Pinpoint the cell where the given text exists, returning its [X, Y] midpoint coordinate. 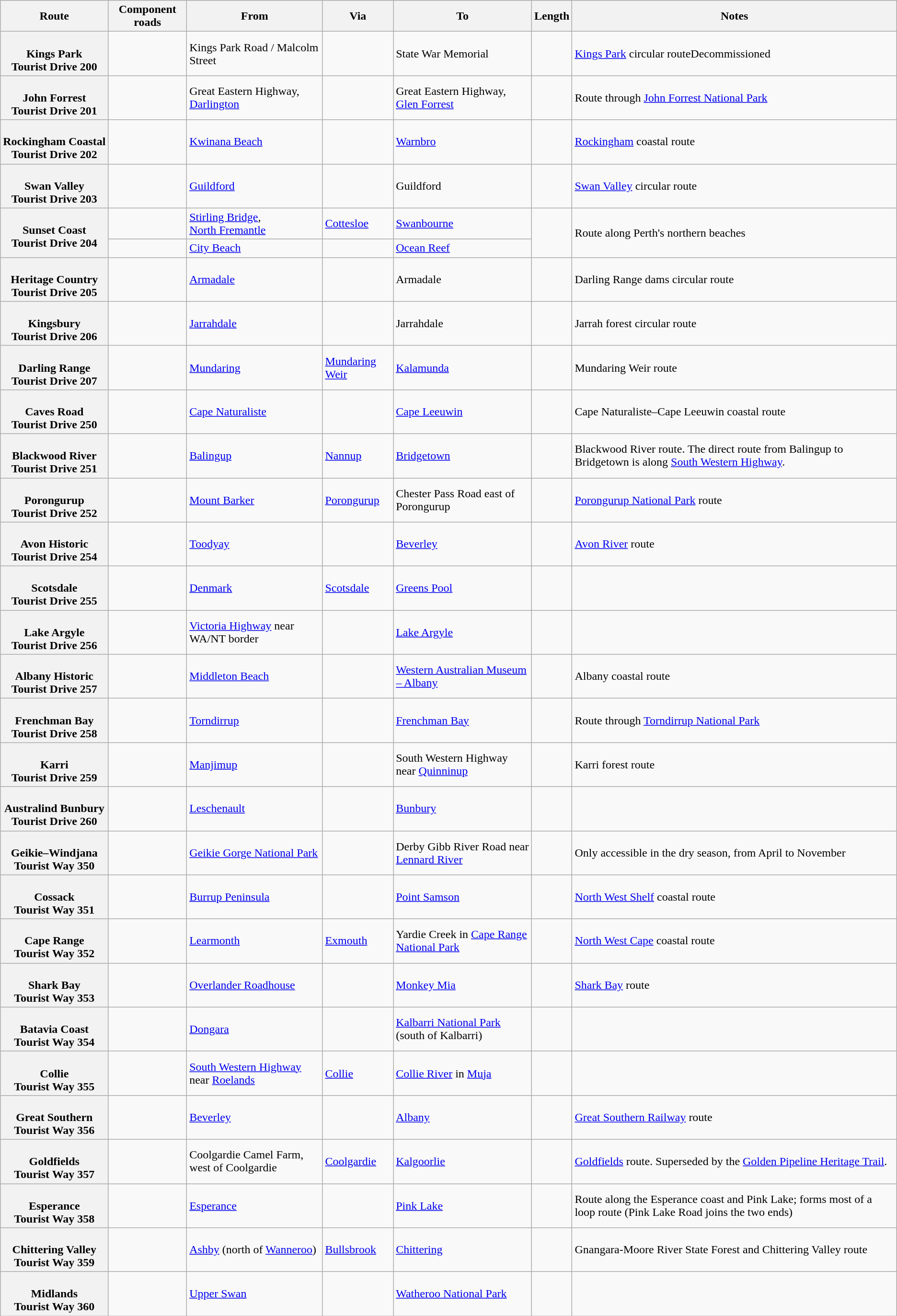
Component roads [148, 16]
Learmonth [255, 941]
South Western Highway near Quinninup [463, 765]
Coolgardie Camel Farm, west of Coolgardie [255, 1161]
Notes [734, 16]
Bridgetown [463, 456]
Mundaring Weir [358, 367]
Route through Torndirrup National Park [734, 721]
CossackTourist Way 351 [55, 897]
Swan Valley circular route [734, 186]
John ForrestTourist Drive 201 [55, 98]
Collie [358, 1073]
Mundaring [255, 367]
Warnbro [463, 142]
Cape Naturaliste [255, 412]
Darling RangeTourist Drive 207 [55, 367]
Gnangara-Moore River State Forest and Chittering Valley route [734, 1250]
State War Memorial [463, 54]
Leschenault [255, 809]
Route [55, 16]
Point Samson [463, 897]
Geikie Gorge National Park [255, 853]
Blackwood River route. The direct route from Balingup to Bridgetown is along South Western Highway. [734, 456]
Only accessible in the dry season, from April to November [734, 853]
Kings ParkTourist Drive 200 [55, 54]
Mundaring Weir route [734, 367]
Great SouthernTourist Way 356 [55, 1117]
Chester Pass Road east of Porongurup [463, 500]
Scotsdale [358, 588]
Torndirrup [255, 721]
Ocean Reef [463, 248]
From [255, 16]
CollieTourist Way 355 [55, 1073]
Route along Perth's northern beaches [734, 233]
Batavia CoastTourist Way 354 [55, 1029]
Watheroo National Park [463, 1294]
KarriTourist Drive 259 [55, 765]
Nannup [358, 456]
Rockingham coastal route [734, 142]
Toodyay [255, 544]
Bunbury [463, 809]
Frenchman BayTourist Drive 258 [55, 721]
GoldfieldsTourist Way 357 [55, 1161]
PorongurupTourist Drive 252 [55, 500]
Manjimup [255, 765]
To [463, 16]
Avon HistoricTourist Drive 254 [55, 544]
Albany [463, 1117]
MidlandsTourist Way 360 [55, 1294]
Sunset CoastTourist Drive 204 [55, 233]
Middleton Beach [255, 676]
North West Shelf coastal route [734, 897]
ScotsdaleTourist Drive 255 [55, 588]
EsperanceTourist Way 358 [55, 1205]
Upper Swan [255, 1294]
Bullsbrook [358, 1250]
Dongara [255, 1029]
Porongurup National Park route [734, 500]
Darling Range dams circular route [734, 279]
Swanbourne [463, 223]
Karri forest route [734, 765]
Albany HistoricTourist Drive 257 [55, 676]
Western Australian Museum – Albany [463, 676]
Lake Argyle [463, 632]
Collie River in Muja [463, 1073]
Swan ValleyTourist Drive 203 [55, 186]
Chittering [463, 1250]
South Western Highway near Roelands [255, 1073]
Overlander Roadhouse [255, 985]
Kalamunda [463, 367]
Heritage CountryTourist Drive 205 [55, 279]
Albany coastal route [734, 676]
Ashby (north of Wanneroo) [255, 1250]
Frenchman Bay [463, 721]
Avon River route [734, 544]
Derby Gibb River Road near Lennard River [463, 853]
Australind BunburyTourist Drive 260 [55, 809]
Burrup Peninsula [255, 897]
Great Eastern Highway, Darlington [255, 98]
Cape RangeTourist Way 352 [55, 941]
Monkey Mia [463, 985]
Length [552, 16]
Kalbarri National Park (south of Kalbarri) [463, 1029]
Balingup [255, 456]
Kalgoorlie [463, 1161]
Greens Pool [463, 588]
Great Eastern Highway, Glen Forrest [463, 98]
Route through John Forrest National Park [734, 98]
KingsburyTourist Drive 206 [55, 323]
Rockingham CoastalTourist Drive 202 [55, 142]
Esperance [255, 1205]
Chittering ValleyTourist Way 359 [55, 1250]
Caves RoadTourist Drive 250 [55, 412]
Mount Barker [255, 500]
Pink Lake [463, 1205]
Exmouth [358, 941]
Route along the Esperance coast and Pink Lake; forms most of a loop route (Pink Lake Road joins the two ends) [734, 1205]
Blackwood RiverTourist Drive 251 [55, 456]
Shark BayTourist Way 353 [55, 985]
Yardie Creek in Cape Range National Park [463, 941]
Cape Leeuwin [463, 412]
City Beach [255, 248]
North West Cape coastal route [734, 941]
Jarrah forest circular route [734, 323]
Great Southern Railway route [734, 1117]
Cottesloe [358, 223]
Victoria Highway near WA/NT border [255, 632]
Lake ArgyleTourist Drive 256 [55, 632]
Shark Bay route [734, 985]
Goldfields route. Superseded by the Golden Pipeline Heritage Trail. [734, 1161]
Kings Park Road / Malcolm Street [255, 54]
Via [358, 16]
Denmark [255, 588]
Geikie–WindjanaTourist Way 350 [55, 853]
Porongurup [358, 500]
Coolgardie [358, 1161]
Kwinana Beach [255, 142]
Kings Park circular routeDecommissioned [734, 54]
Cape Naturaliste–Cape Leeuwin coastal route [734, 412]
Stirling Bridge, North Fremantle [255, 223]
